Search for the cell housing the specified text and yield its [x, y] center coordinate. 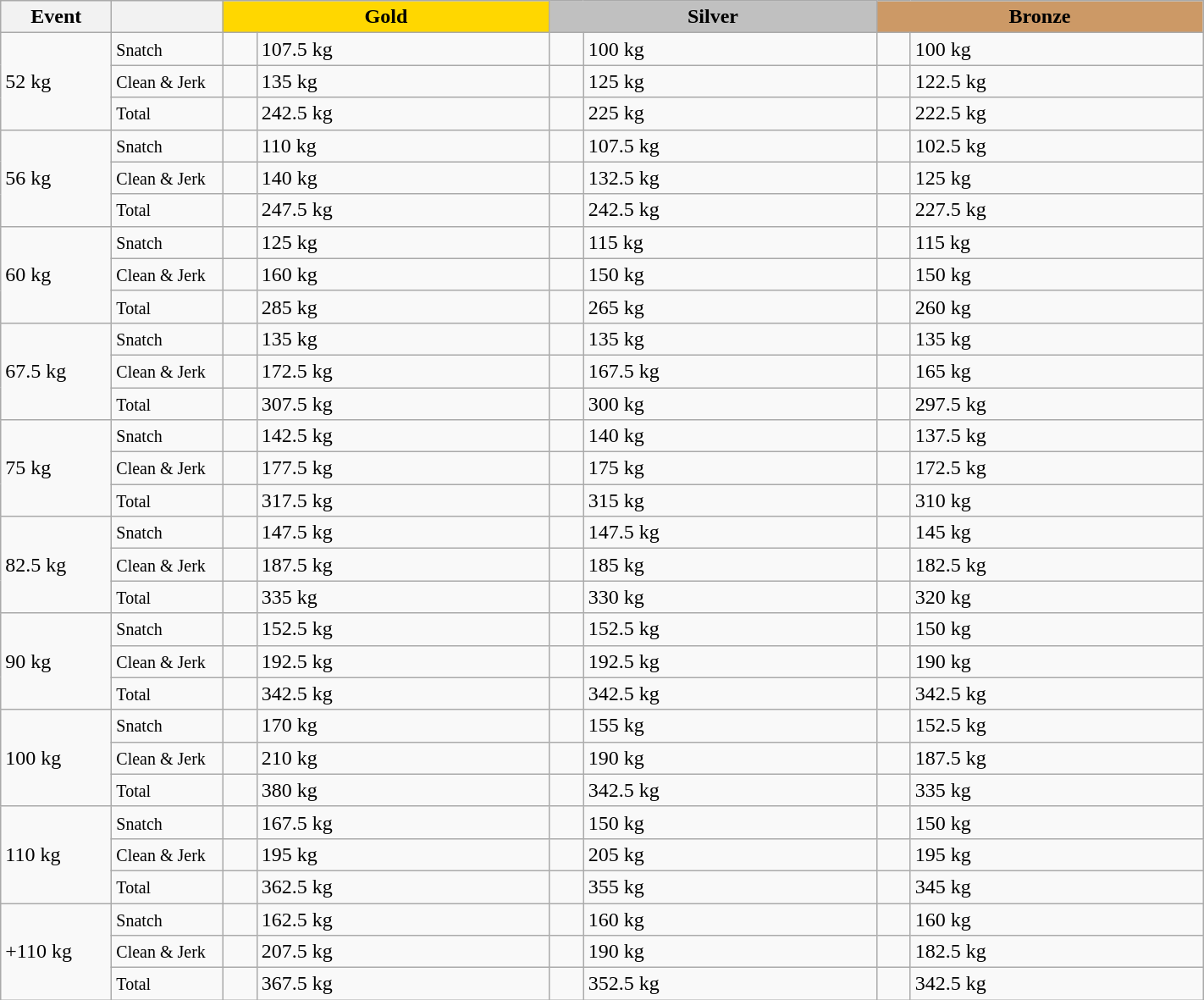
265 kg [730, 307]
162.5 kg [403, 919]
317.5 kg [403, 500]
330 kg [730, 597]
367.5 kg [403, 984]
345 kg [1057, 887]
177.5 kg [403, 468]
Gold [386, 17]
56 kg [56, 178]
170 kg [403, 726]
60 kg [56, 274]
175 kg [730, 468]
67.5 kg [56, 371]
137.5 kg [1057, 436]
210 kg [403, 758]
355 kg [730, 887]
145 kg [1057, 533]
90 kg [56, 661]
225 kg [730, 113]
132.5 kg [730, 178]
300 kg [730, 404]
310 kg [1057, 500]
227.5 kg [1057, 210]
155 kg [730, 726]
207.5 kg [403, 952]
142.5 kg [403, 436]
320 kg [1057, 597]
122.5 kg [1057, 81]
82.5 kg [56, 565]
222.5 kg [1057, 113]
352.5 kg [730, 984]
285 kg [403, 307]
52 kg [56, 81]
Silver [713, 17]
+110 kg [56, 951]
75 kg [56, 468]
Event [56, 17]
Bronze [1040, 17]
307.5 kg [403, 404]
185 kg [730, 565]
315 kg [730, 500]
205 kg [730, 854]
102.5 kg [1057, 146]
247.5 kg [403, 210]
362.5 kg [403, 887]
380 kg [403, 790]
297.5 kg [1057, 404]
260 kg [1057, 307]
165 kg [1057, 371]
